Extract the (x, y) coordinate from the center of the cell holding the provided text.  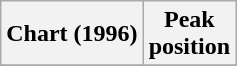
Chart (1996) (72, 34)
Peakposition (189, 34)
